Provide the [x, y] coordinate of the cell's center where the given text is located.  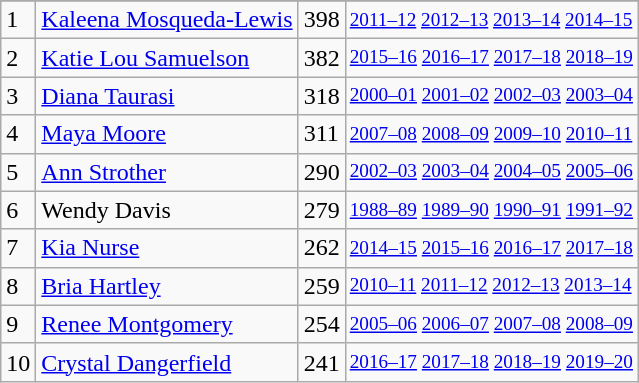
5 [18, 172]
2002–03 2003–04 2004–05 2005–06 [491, 172]
290 [322, 172]
2011–12 2012–13 2013–14 2014–15 [491, 20]
279 [322, 210]
311 [322, 134]
Katie Lou Samuelson [167, 58]
Kaleena Mosqueda-Lewis [167, 20]
Maya Moore [167, 134]
241 [322, 362]
2015–16 2016–17 2017–18 2018–19 [491, 58]
2 [18, 58]
Kia Nurse [167, 248]
4 [18, 134]
3 [18, 96]
8 [18, 286]
2010–11 2011–12 2012–13 2013–14 [491, 286]
Wendy Davis [167, 210]
382 [322, 58]
2000–01 2001–02 2002–03 2003–04 [491, 96]
Bria Hartley [167, 286]
Crystal Dangerfield [167, 362]
2014–15 2015–16 2016–17 2017–18 [491, 248]
398 [322, 20]
259 [322, 286]
254 [322, 324]
2005–06 2006–07 2007–08 2008–09 [491, 324]
318 [322, 96]
1 [18, 20]
2007–08 2008–09 2009–10 2010–11 [491, 134]
262 [322, 248]
9 [18, 324]
2016–17 2017–18 2018–19 2019–20 [491, 362]
7 [18, 248]
1988–89 1989–90 1990–91 1991–92 [491, 210]
Renee Montgomery [167, 324]
Diana Taurasi [167, 96]
6 [18, 210]
10 [18, 362]
Ann Strother [167, 172]
